Determine the (x, y) coordinate at the center of the cell enclosing the given text.  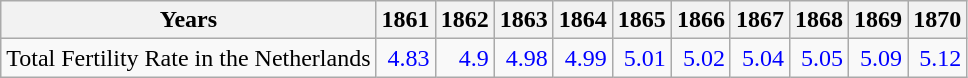
1865 (642, 20)
5.12 (938, 58)
4.98 (524, 58)
1866 (700, 20)
5.05 (818, 58)
5.09 (878, 58)
1869 (878, 20)
Total Fertility Rate in the Netherlands (188, 58)
1864 (582, 20)
1868 (818, 20)
5.02 (700, 58)
1867 (760, 20)
4.83 (406, 58)
4.99 (582, 58)
1863 (524, 20)
1862 (464, 20)
Years (188, 20)
5.01 (642, 58)
5.04 (760, 58)
1870 (938, 20)
1861 (406, 20)
4.9 (464, 58)
